Output the (X, Y) coordinate of the center of the cell containing the given text.  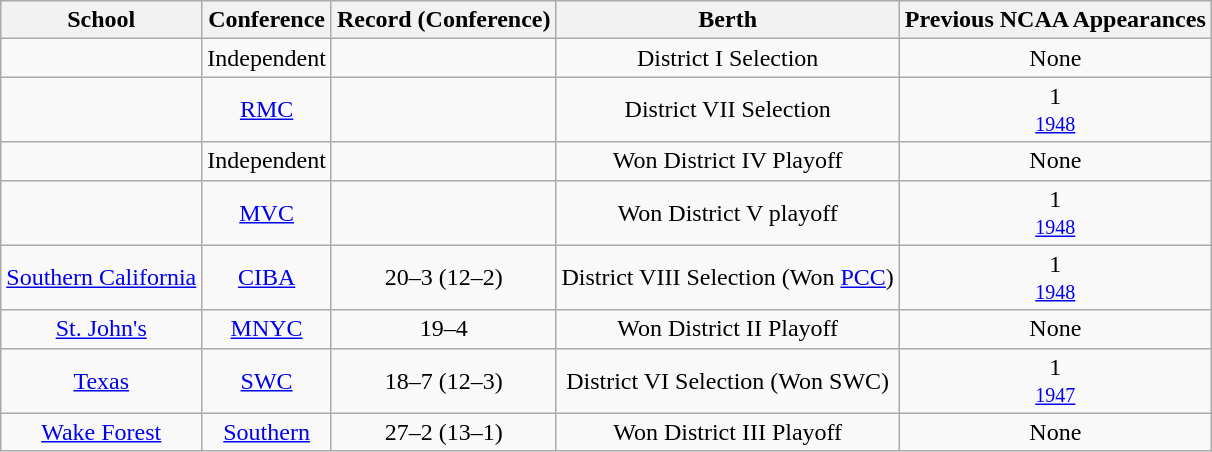
Won District IV Playoff (728, 161)
Conference (267, 20)
SWC (267, 380)
District I Selection (728, 58)
19–4 (444, 329)
Southern (267, 432)
18–7 (12–3) (444, 380)
St. John's (102, 329)
Southern California (102, 278)
MNYC (267, 329)
Won District II Playoff (728, 329)
School (102, 20)
11947 (1055, 380)
20–3 (12–2) (444, 278)
27–2 (13–1) (444, 432)
Won District III Playoff (728, 432)
Wake Forest (102, 432)
RMC (267, 110)
Record (Conference) (444, 20)
District VIII Selection (Won PCC) (728, 278)
Texas (102, 380)
MVC (267, 212)
District VI Selection (Won SWC) (728, 380)
Won District V playoff (728, 212)
Previous NCAA Appearances (1055, 20)
CIBA (267, 278)
District VII Selection (728, 110)
Berth (728, 20)
